Find where the given text appears and provide that cell's center as (X, Y) coordinate. 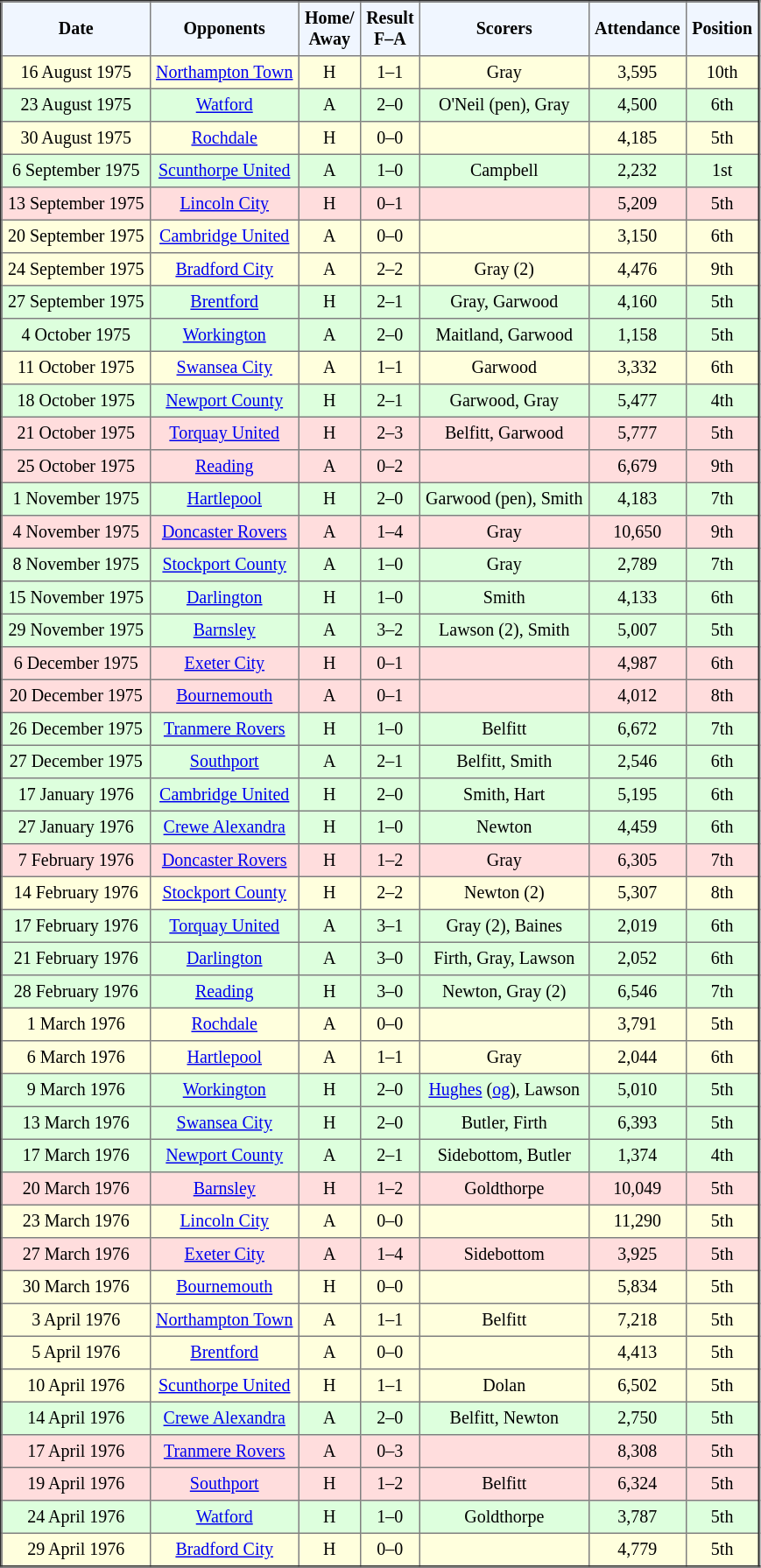
Newton (504, 827)
26 December 1975 (76, 729)
Newton (2) (504, 893)
3–2 (390, 630)
5,007 (638, 630)
17 April 1976 (76, 1452)
3,595 (638, 73)
27 December 1975 (76, 762)
Gray (2), Baines (504, 926)
Dolan (504, 1386)
4,160 (638, 302)
3,791 (638, 1024)
4,987 (638, 664)
5,834 (638, 1287)
4,185 (638, 138)
Date (76, 29)
29 November 1975 (76, 630)
10 April 1976 (76, 1386)
2,232 (638, 171)
13 September 1975 (76, 204)
1,158 (638, 335)
28 February 1976 (76, 992)
Belfitt, Newton (504, 1418)
5,209 (638, 204)
Sidebottom, Butler (504, 1156)
16 August 1975 (76, 73)
O'Neil (pen), Gray (504, 105)
6,502 (638, 1386)
4,413 (638, 1353)
10,650 (638, 532)
Smith (504, 598)
3,150 (638, 236)
5,307 (638, 893)
7,218 (638, 1320)
Position (722, 29)
Scorers (504, 29)
4 October 1975 (76, 335)
10th (722, 73)
5,195 (638, 795)
30 March 1976 (76, 1287)
Butler, Firth (504, 1123)
20 December 1975 (76, 696)
3 April 1976 (76, 1320)
Newton, Gray (2) (504, 992)
4,133 (638, 598)
23 March 1976 (76, 1221)
27 September 1975 (76, 302)
4,012 (638, 696)
0–2 (390, 467)
1st (722, 171)
19 April 1976 (76, 1484)
27 January 1976 (76, 827)
Lawson (2), Smith (504, 630)
0–3 (390, 1452)
1 November 1975 (76, 499)
4 November 1975 (76, 532)
2,019 (638, 926)
24 April 1976 (76, 1517)
2–3 (390, 433)
7 February 1976 (76, 861)
Hughes (og), Lawson (504, 1090)
Campbell (504, 171)
8,308 (638, 1452)
5,477 (638, 401)
3,925 (638, 1255)
4,476 (638, 270)
6 September 1975 (76, 171)
29 April 1976 (76, 1550)
ResultF–A (390, 29)
2,052 (638, 959)
17 January 1976 (76, 795)
4,183 (638, 499)
9 March 1976 (76, 1090)
4,500 (638, 105)
4,459 (638, 827)
5 April 1976 (76, 1353)
2,546 (638, 762)
21 October 1975 (76, 433)
1,374 (638, 1156)
30 August 1975 (76, 138)
14 February 1976 (76, 893)
Attendance (638, 29)
6,393 (638, 1123)
8 November 1975 (76, 565)
6,305 (638, 861)
24 September 1975 (76, 270)
Garwood, Gray (504, 401)
Smith, Hart (504, 795)
Garwood (pen), Smith (504, 499)
Gray (2) (504, 270)
14 April 1976 (76, 1418)
4,779 (638, 1550)
27 March 1976 (76, 1255)
Firth, Gray, Lawson (504, 959)
20 September 1975 (76, 236)
10,049 (638, 1189)
6,679 (638, 467)
11,290 (638, 1221)
6,672 (638, 729)
Opponents (224, 29)
11 October 1975 (76, 368)
5,010 (638, 1090)
3–1 (390, 926)
2,750 (638, 1418)
Sidebottom (504, 1255)
6 December 1975 (76, 664)
2,789 (638, 565)
17 March 1976 (76, 1156)
Belfitt, Garwood (504, 433)
Garwood (504, 368)
17 February 1976 (76, 926)
18 October 1975 (76, 401)
1 March 1976 (76, 1024)
Gray, Garwood (504, 302)
3,332 (638, 368)
2,044 (638, 1058)
Home/Away (329, 29)
21 February 1976 (76, 959)
Maitland, Garwood (504, 335)
6 March 1976 (76, 1058)
13 March 1976 (76, 1123)
25 October 1975 (76, 467)
Belfitt, Smith (504, 762)
20 March 1976 (76, 1189)
6,324 (638, 1484)
6,546 (638, 992)
3,787 (638, 1517)
5,777 (638, 433)
15 November 1975 (76, 598)
23 August 1975 (76, 105)
